From the cell containing the given text, extract its center point as (x, y) coordinate. 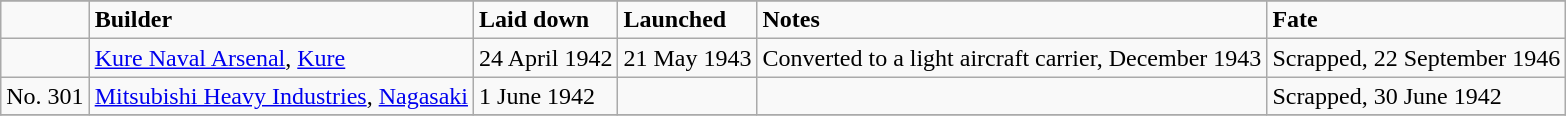
24 April 1942 (546, 58)
Kure Naval Arsenal, Kure (281, 58)
Scrapped, 30 June 1942 (1416, 96)
Notes (1012, 20)
21 May 1943 (688, 58)
Launched (688, 20)
Builder (281, 20)
Converted to a light aircraft carrier, December 1943 (1012, 58)
Mitsubishi Heavy Industries, Nagasaki (281, 96)
No. 301 (45, 96)
Scrapped, 22 September 1946 (1416, 58)
Laid down (546, 20)
1 June 1942 (546, 96)
Fate (1416, 20)
